Pinpoint the cell where the given text exists, returning its [X, Y] midpoint coordinate. 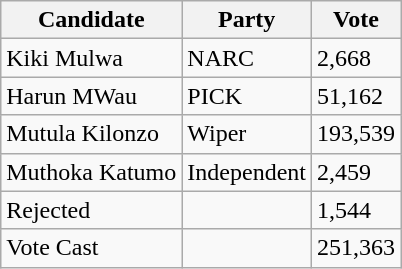
Vote [356, 20]
Candidate [92, 20]
Wiper [247, 134]
Muthoka Katumo [92, 172]
Harun MWau [92, 96]
193,539 [356, 134]
51,162 [356, 96]
NARC [247, 58]
PICK [247, 96]
Rejected [92, 210]
251,363 [356, 248]
Mutula Kilonzo [92, 134]
2,459 [356, 172]
Independent [247, 172]
Vote Cast [92, 248]
1,544 [356, 210]
2,668 [356, 58]
Kiki Mulwa [92, 58]
Party [247, 20]
